Provide the (x, y) coordinate of the cell's center where the given text is located.  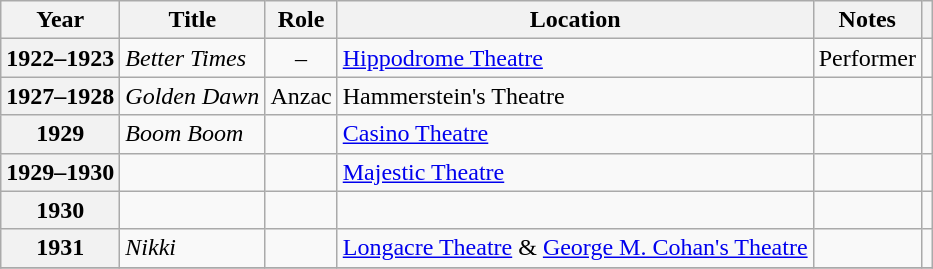
Hippodrome Theatre (575, 58)
Longacre Theatre & George M. Cohan's Theatre (575, 248)
Performer (867, 58)
Boom Boom (192, 134)
Golden Dawn (192, 96)
1931 (60, 248)
Nikki (192, 248)
1927–1928 (60, 96)
Hammerstein's Theatre (575, 96)
Notes (867, 20)
1929 (60, 134)
Location (575, 20)
Anzac (301, 96)
Role (301, 20)
– (301, 58)
Year (60, 20)
Title (192, 20)
1922–1923 (60, 58)
Better Times (192, 58)
1929–1930 (60, 172)
Majestic Theatre (575, 172)
1930 (60, 210)
Casino Theatre (575, 134)
